Scan for the cell matching the given text and deliver its (x, y) coordinate at center. 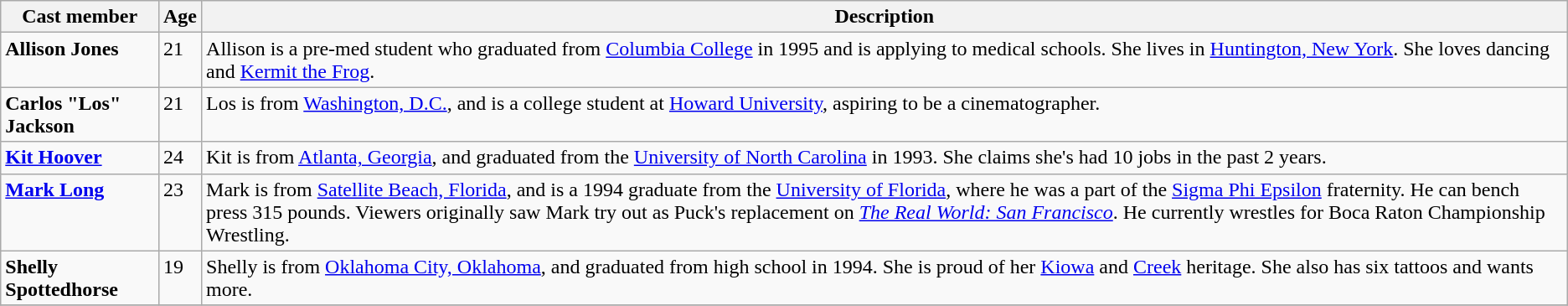
Shelly Spottedhorse (80, 278)
Kit is from Atlanta, Georgia, and graduated from the University of North Carolina in 1993. She claims she's had 10 jobs in the past 2 years. (885, 158)
Allison Jones (80, 60)
Mark Long (80, 212)
Kit Hoover (80, 158)
Age (179, 17)
Description (885, 17)
Carlos "Los" Jackson (80, 114)
Cast member (80, 17)
24 (179, 158)
Los is from Washington, D.C., and is a college student at Howard University, aspiring to be a cinematographer. (885, 114)
19 (179, 278)
23 (179, 212)
